Determine the (x, y) coordinate at the center of the cell enclosing the given text.  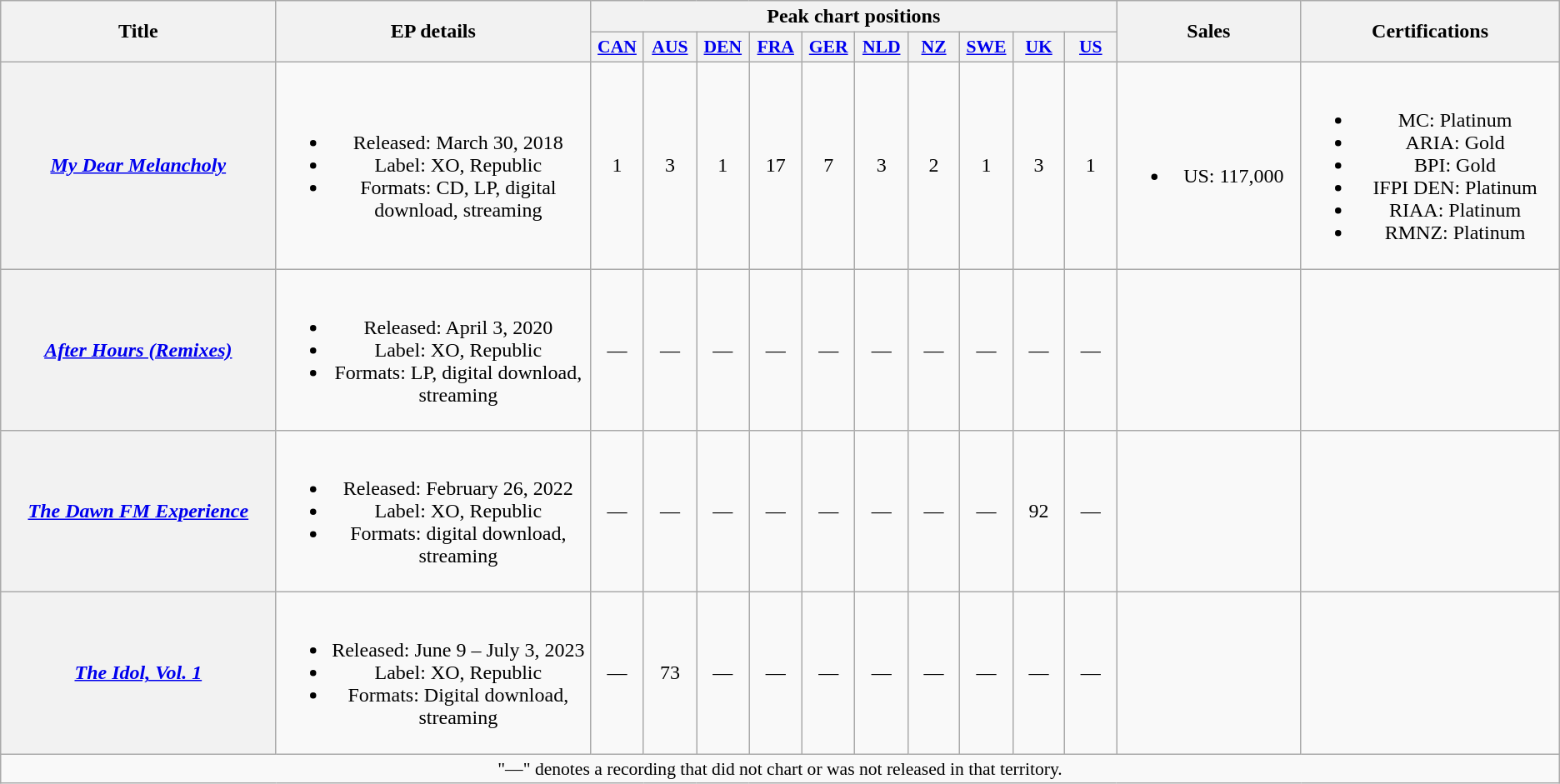
Certifications (1430, 32)
The Dawn FM Experience (138, 512)
Peak chart positions (853, 17)
Title (138, 32)
The Idol, Vol. 1 (138, 673)
AUS (670, 47)
2 (933, 165)
SWE (987, 47)
US (1091, 47)
NLD (882, 47)
Sales (1208, 32)
DEN (723, 47)
CAN (617, 47)
"—" denotes a recording that did not chart or was not released in that territory. (780, 769)
GER (828, 47)
73 (670, 673)
17 (775, 165)
Released: June 9 – July 3, 2023Label: XO, RepublicFormats: Digital download, streaming (433, 673)
My Dear Melancholy (138, 165)
UK (1038, 47)
7 (828, 165)
92 (1038, 512)
FRA (775, 47)
After Hours (Remixes) (138, 349)
Released: March 30, 2018Label: XO, RepublicFormats: CD, LP, digital download, streaming (433, 165)
EP details (433, 32)
MC: PlatinumARIA: GoldBPI: GoldIFPI DEN: PlatinumRIAA: PlatinumRMNZ: Platinum (1430, 165)
Released: February 26, 2022Label: XO, RepublicFormats: digital download, streaming (433, 512)
Released: April 3, 2020Label: XO, RepublicFormats: LP, digital download, streaming (433, 349)
US: 117,000 (1208, 165)
NZ (933, 47)
